Provide the [x, y] coordinate of the cell's center where the given text is located.  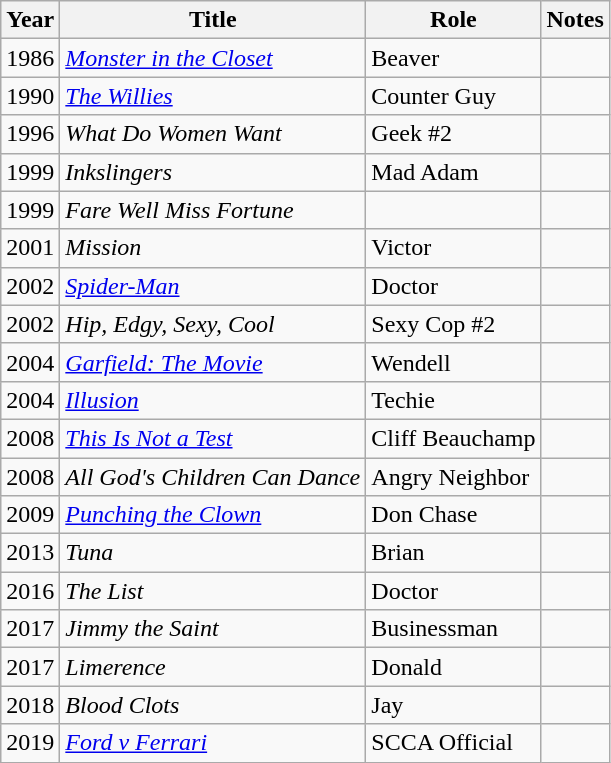
Tuna [213, 553]
Brian [454, 553]
Cliff Beauchamp [454, 438]
2019 [30, 743]
1996 [30, 134]
Don Chase [454, 515]
Jay [454, 705]
2013 [30, 553]
Businessman [454, 629]
This Is Not a Test [213, 438]
All God's Children Can Dance [213, 477]
2001 [30, 248]
Role [454, 20]
Fare Well Miss Fortune [213, 210]
Mad Adam [454, 172]
Beaver [454, 58]
Mission [213, 248]
Ford v Ferrari [213, 743]
Punching the Clown [213, 515]
Illusion [213, 400]
Notes [575, 20]
Wendell [454, 362]
Jimmy the Saint [213, 629]
2009 [30, 515]
2016 [30, 591]
Techie [454, 400]
Limerence [213, 667]
Counter Guy [454, 96]
Monster in the Closet [213, 58]
The List [213, 591]
The Willies [213, 96]
Inkslingers [213, 172]
1986 [30, 58]
Blood Clots [213, 705]
1990 [30, 96]
What Do Women Want [213, 134]
Angry Neighbor [454, 477]
Sexy Cop #2 [454, 324]
2018 [30, 705]
Geek #2 [454, 134]
Hip, Edgy, Sexy, Cool [213, 324]
SCCA Official [454, 743]
Donald [454, 667]
Title [213, 20]
Year [30, 20]
Spider-Man [213, 286]
Garfield: The Movie [213, 362]
Victor [454, 248]
